Extract the (X, Y) coordinate from the center of the cell holding the provided text.  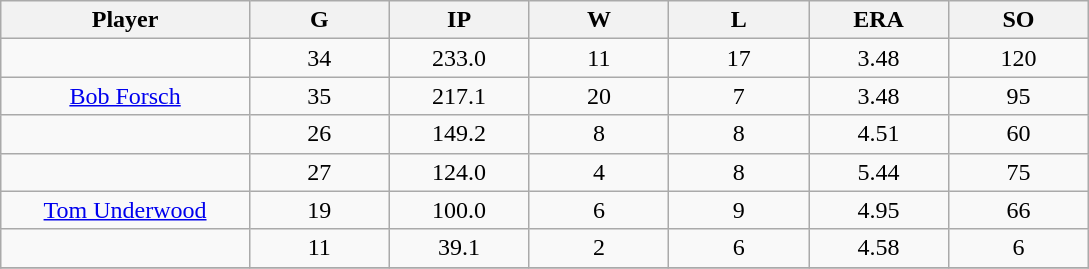
4.51 (879, 134)
17 (739, 58)
120 (1018, 58)
100.0 (459, 210)
39.1 (459, 248)
7 (739, 96)
149.2 (459, 134)
9 (739, 210)
Player (126, 20)
SO (1018, 20)
27 (319, 172)
26 (319, 134)
124.0 (459, 172)
4 (599, 172)
35 (319, 96)
19 (319, 210)
G (319, 20)
4.58 (879, 248)
IP (459, 20)
75 (1018, 172)
217.1 (459, 96)
5.44 (879, 172)
2 (599, 248)
233.0 (459, 58)
4.95 (879, 210)
20 (599, 96)
34 (319, 58)
Bob Forsch (126, 96)
Tom Underwood (126, 210)
W (599, 20)
60 (1018, 134)
66 (1018, 210)
ERA (879, 20)
L (739, 20)
95 (1018, 96)
